Capture the cell that displays the provided text and extract its [x, y] central coordinate. 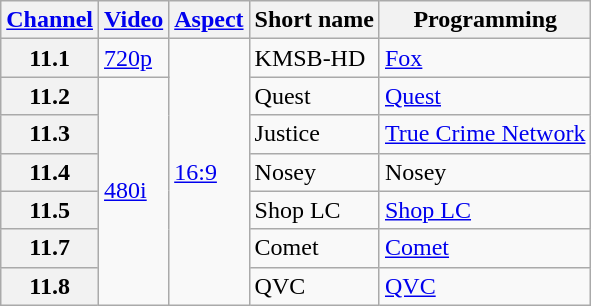
KMSB-HD [314, 58]
Channel [50, 20]
11.3 [50, 134]
Short name [314, 20]
720p [134, 58]
480i [134, 191]
True Crime Network [485, 134]
Video [134, 20]
11.8 [50, 286]
11.2 [50, 96]
11.7 [50, 248]
Programming [485, 20]
Aspect [209, 20]
Justice [314, 134]
11.5 [50, 210]
11.1 [50, 58]
11.4 [50, 172]
Fox [485, 58]
16:9 [209, 172]
